Locate the cell with the specified text and output its (x, y) center coordinate. 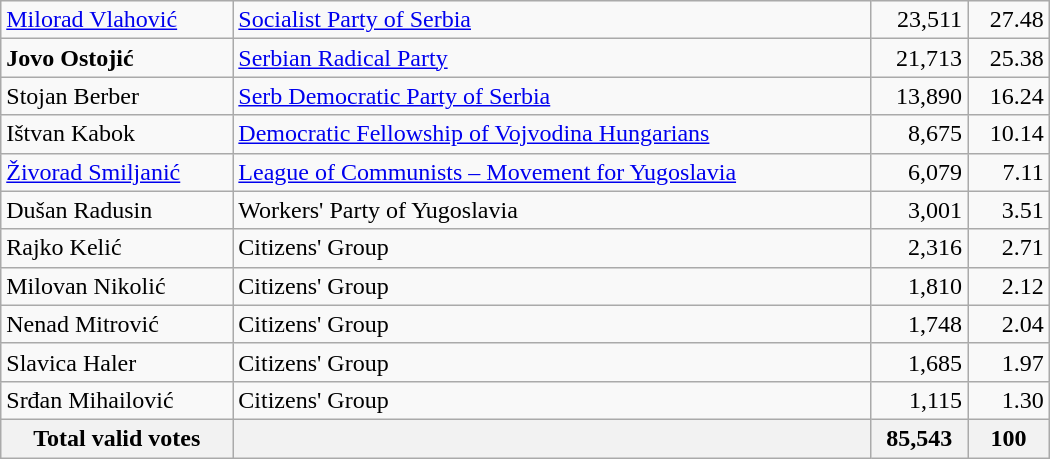
2.12 (1009, 286)
85,543 (920, 438)
League of Communists – Movement for Yugoslavia (552, 172)
2,316 (920, 248)
16.24 (1009, 96)
Stojan Berber (117, 96)
1,748 (920, 324)
Srđan Mihailović (117, 400)
21,713 (920, 58)
10.14 (1009, 134)
Jovo Ostojić (117, 58)
Serb Democratic Party of Serbia (552, 96)
2.04 (1009, 324)
Milorad Vlahović (117, 20)
1,685 (920, 362)
Socialist Party of Serbia (552, 20)
6,079 (920, 172)
Slavica Haler (117, 362)
Nenad Mitrović (117, 324)
23,511 (920, 20)
Total valid votes (117, 438)
100 (1009, 438)
Milovan Nikolić (117, 286)
Dušan Radusin (117, 210)
8,675 (920, 134)
1,115 (920, 400)
25.38 (1009, 58)
Rajko Kelić (117, 248)
3.51 (1009, 210)
2.71 (1009, 248)
1.97 (1009, 362)
13,890 (920, 96)
1.30 (1009, 400)
3,001 (920, 210)
Workers' Party of Yugoslavia (552, 210)
Živorad Smiljanić (117, 172)
Democratic Fellowship of Vojvodina Hungarians (552, 134)
1,810 (920, 286)
7.11 (1009, 172)
Serbian Radical Party (552, 58)
Ištvan Kabok (117, 134)
27.48 (1009, 20)
